Detect which cell encompasses the target text, then output its (x, y) center coordinate. 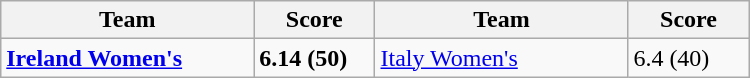
Italy Women's (502, 58)
6.14 (50) (314, 58)
Ireland Women's (128, 58)
6.4 (40) (688, 58)
